Determine the (x, y) coordinate at the center of the cell enclosing the given text.  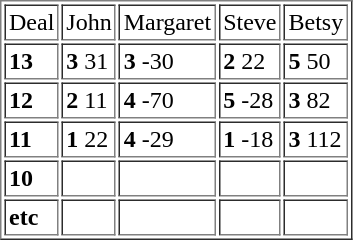
12 (31, 100)
10 (31, 178)
Margaret (168, 22)
2 22 (250, 62)
1 22 (89, 140)
Deal (31, 22)
etc (31, 218)
13 (31, 62)
3 31 (89, 62)
Betsy (316, 22)
Steve (250, 22)
John (89, 22)
5 -28 (250, 100)
3 82 (316, 100)
2 11 (89, 100)
5 50 (316, 62)
11 (31, 140)
4 -29 (168, 140)
1 -18 (250, 140)
3 -30 (168, 62)
4 -70 (168, 100)
3 112 (316, 140)
